Find where the given text appears and provide that cell's center as (X, Y) coordinate. 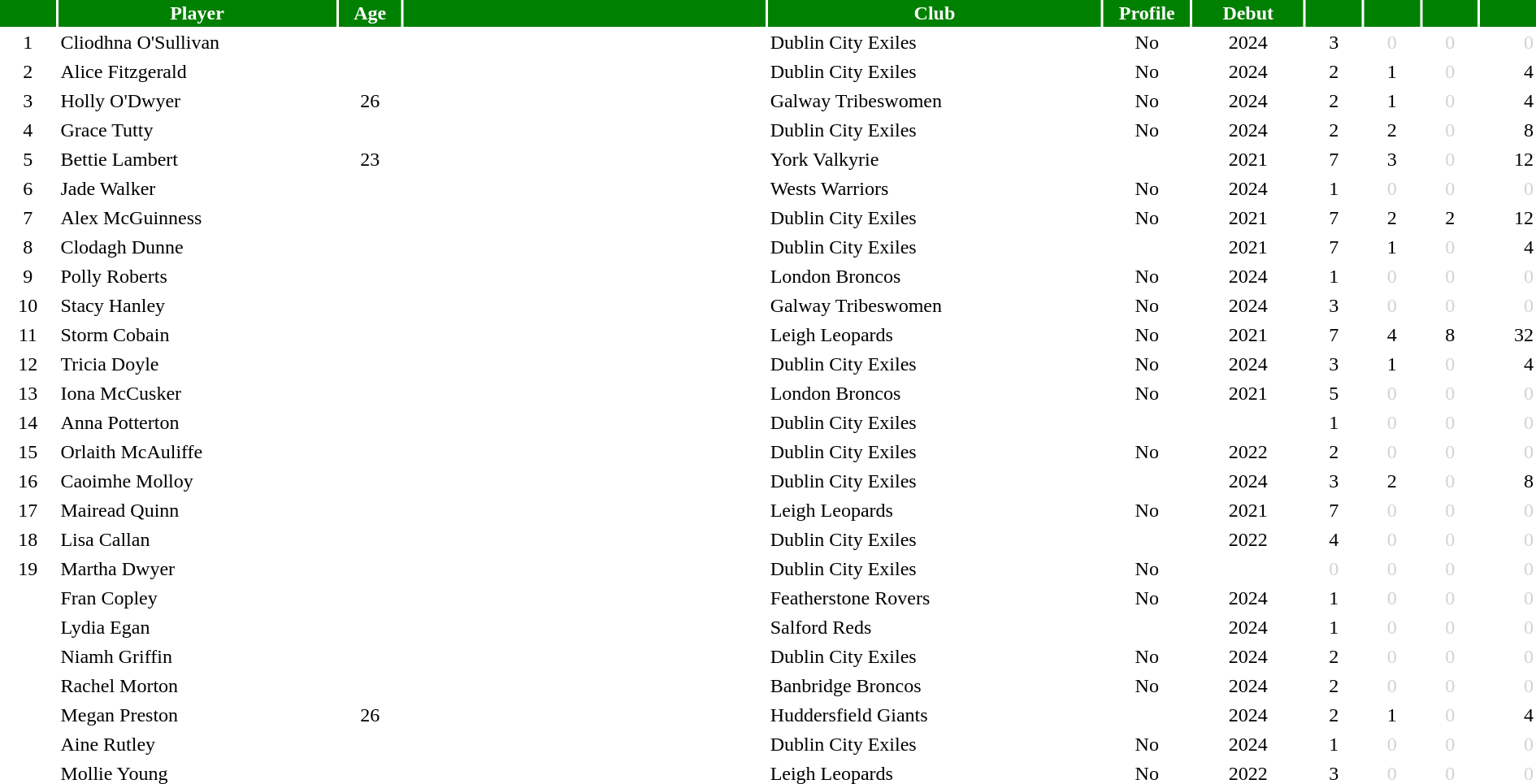
11 (28, 335)
Mairead Quinn (197, 510)
32 (1508, 335)
17 (28, 510)
19 (28, 569)
Clodagh Dunne (197, 247)
Megan Preston (197, 715)
York Valkyrie (935, 159)
Profile (1147, 13)
Grace Tutty (197, 130)
23 (371, 159)
13 (28, 393)
Aine Rutley (197, 744)
Bettie Lambert (197, 159)
Salford Reds (935, 627)
Alice Fitzgerald (197, 71)
14 (28, 422)
Debut (1248, 13)
Featherstone Rovers (935, 598)
Rachel Morton (197, 686)
10 (28, 305)
Cliodhna O'Sullivan (197, 42)
Martha Dwyer (197, 569)
9 (28, 276)
Banbridge Broncos (935, 686)
Holly O'Dwyer (197, 101)
Club (935, 13)
Lydia Egan (197, 627)
Tricia Doyle (197, 364)
Stacy Hanley (197, 305)
15 (28, 452)
Huddersfield Giants (935, 715)
Niamh Griffin (197, 656)
Storm Cobain (197, 335)
18 (28, 539)
Fran Copley (197, 598)
Orlaith McAuliffe (197, 452)
Lisa Callan (197, 539)
Caoimhe Molloy (197, 481)
16 (28, 481)
Polly Roberts (197, 276)
Jade Walker (197, 188)
Age (371, 13)
Player (197, 13)
Wests Warriors (935, 188)
Iona McCusker (197, 393)
Alex McGuinness (197, 218)
6 (28, 188)
Anna Potterton (197, 422)
